Extract the [x, y] coordinate from the center of the cell holding the provided text.  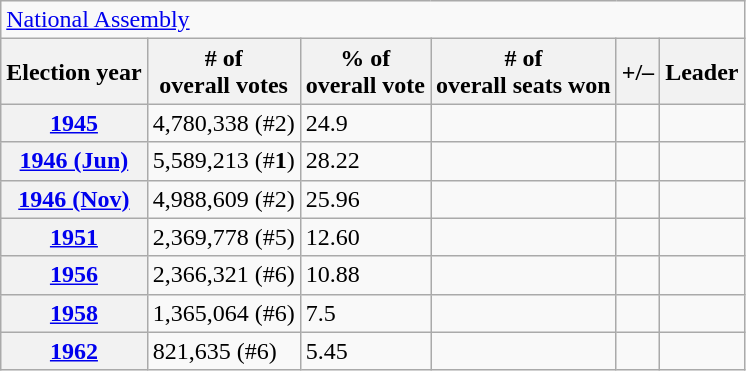
10.88 [365, 275]
1962 [74, 351]
1946 (Jun) [74, 161]
28.22 [365, 161]
5.45 [365, 351]
24.9 [365, 123]
1946 (Nov) [74, 199]
4,988,609 (#2) [224, 199]
Leader [702, 72]
1,365,064 (#6) [224, 313]
12.60 [365, 237]
1956 [74, 275]
821,635 (#6) [224, 351]
2,366,321 (#6) [224, 275]
# ofoverall seats won [524, 72]
1958 [74, 313]
+/– [638, 72]
% ofoverall vote [365, 72]
7.5 [365, 313]
2,369,778 (#5) [224, 237]
1951 [74, 237]
National Assembly [372, 20]
5,589,213 (#1) [224, 161]
25.96 [365, 199]
# ofoverall votes [224, 72]
Election year [74, 72]
4,780,338 (#2) [224, 123]
1945 [74, 123]
